Capture the cell that displays the provided text and extract its (x, y) central coordinate. 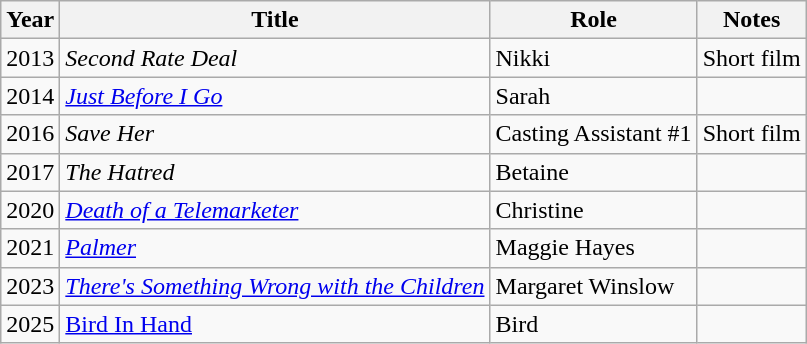
The Hatred (275, 172)
2025 (30, 324)
2020 (30, 210)
Role (594, 20)
Betaine (594, 172)
2016 (30, 134)
Just Before I Go (275, 96)
Palmer (275, 248)
2017 (30, 172)
Bird (594, 324)
Title (275, 20)
Christine (594, 210)
Bird In Hand (275, 324)
Notes (752, 20)
There's Something Wrong with the Children (275, 286)
2021 (30, 248)
Margaret Winslow (594, 286)
Year (30, 20)
Sarah (594, 96)
Save Her (275, 134)
Nikki (594, 58)
2014 (30, 96)
2023 (30, 286)
Maggie Hayes (594, 248)
Death of a Telemarketer (275, 210)
Second Rate Deal (275, 58)
2013 (30, 58)
Casting Assistant #1 (594, 134)
